Scan for the cell matching the given text and deliver its [x, y] coordinate at center. 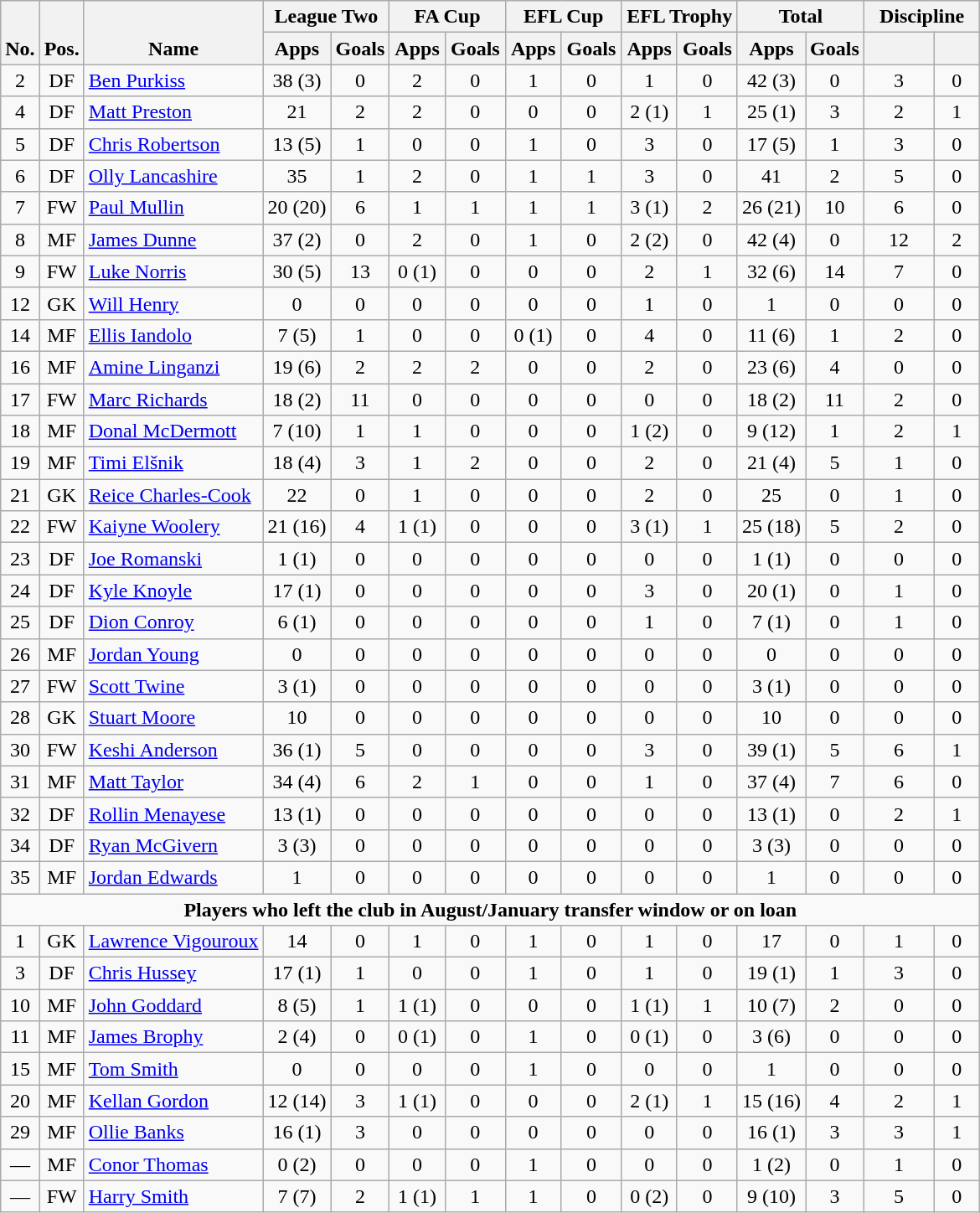
Reice Charles-Cook [173, 495]
2 (2) [650, 240]
32 [20, 813]
Rollin Menayese [173, 813]
Joe Romanski [173, 559]
13 [360, 271]
Harry Smith [173, 1196]
Scott Twine [173, 686]
17 (5) [771, 144]
34 (4) [297, 782]
25 (18) [771, 527]
9 (10) [771, 1196]
39 (1) [771, 750]
Marc Richards [173, 400]
Lawrence Vigouroux [173, 942]
31 [20, 782]
9 (12) [771, 431]
36 (1) [297, 750]
25 (1) [771, 112]
10 (7) [771, 1005]
37 (4) [771, 782]
Conor Thomas [173, 1164]
League Two [327, 17]
Ryan McGivern [173, 845]
21 (16) [297, 527]
John Goddard [173, 1005]
FA Cup [447, 17]
18 (4) [297, 463]
9 [20, 271]
2 (4) [297, 1037]
21 (4) [771, 463]
Kellan Gordon [173, 1101]
Will Henry [173, 303]
Kaiyne Woolery [173, 527]
Stuart Moore [173, 718]
23 [20, 559]
7 (7) [297, 1196]
Olly Lancashire [173, 176]
19 (6) [297, 367]
Amine Linganzi [173, 367]
37 (2) [297, 240]
Pos. [62, 33]
7 (10) [297, 431]
Dion Conroy [173, 622]
27 [20, 686]
7 (5) [297, 335]
7 (1) [771, 622]
Chris Hussey [173, 973]
42 (3) [771, 80]
12 (14) [297, 1101]
34 [20, 845]
8 [20, 240]
38 (3) [297, 80]
Jordan Young [173, 654]
20 (20) [297, 208]
Players who left the club in August/January transfer window or on loan [491, 909]
26 [20, 654]
EFL Trophy [680, 17]
19 [20, 463]
Ben Purkiss [173, 80]
11 (6) [771, 335]
Ellis Iandolo [173, 335]
15 (16) [771, 1101]
20 [20, 1101]
Chris Robertson [173, 144]
30 [20, 750]
Keshi Anderson [173, 750]
Paul Mullin [173, 208]
28 [20, 718]
3 (6) [771, 1037]
42 (4) [771, 240]
Kyle Knoyle [173, 591]
Ollie Banks [173, 1133]
24 [20, 591]
16 [20, 367]
Donal McDermott [173, 431]
6 (1) [297, 622]
32 (6) [771, 271]
Timi Elšnik [173, 463]
30 (5) [297, 271]
18 [20, 431]
Luke Norris [173, 271]
Name [173, 33]
Matt Preston [173, 112]
Jordan Edwards [173, 877]
41 [771, 176]
26 (21) [771, 208]
Matt Taylor [173, 782]
Total [801, 17]
29 [20, 1133]
EFL Cup [563, 17]
19 (1) [771, 973]
James Dunne [173, 240]
Discipline [921, 17]
No. [20, 33]
Tom Smith [173, 1069]
15 [20, 1069]
23 (6) [771, 367]
13 (5) [297, 144]
James Brophy [173, 1037]
8 (5) [297, 1005]
20 (1) [771, 591]
